Output the [x, y] coordinate of the center of the cell containing the given text.  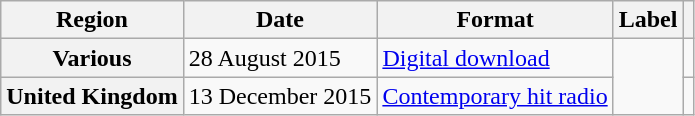
Label [648, 20]
Date [280, 20]
United Kingdom [92, 96]
Contemporary hit radio [495, 96]
28 August 2015 [280, 58]
Format [495, 20]
Region [92, 20]
13 December 2015 [280, 96]
Digital download [495, 58]
Various [92, 58]
